Pinpoint the cell where the given text exists, returning its (x, y) midpoint coordinate. 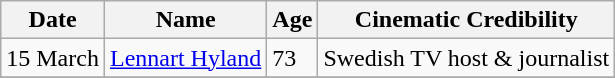
73 (292, 58)
15 March (53, 58)
Cinematic Credibility (466, 20)
Name (185, 20)
Swedish TV host & journalist (466, 58)
Lennart Hyland (185, 58)
Date (53, 20)
Age (292, 20)
